Pinpoint the cell where the given text exists, returning its [x, y] midpoint coordinate. 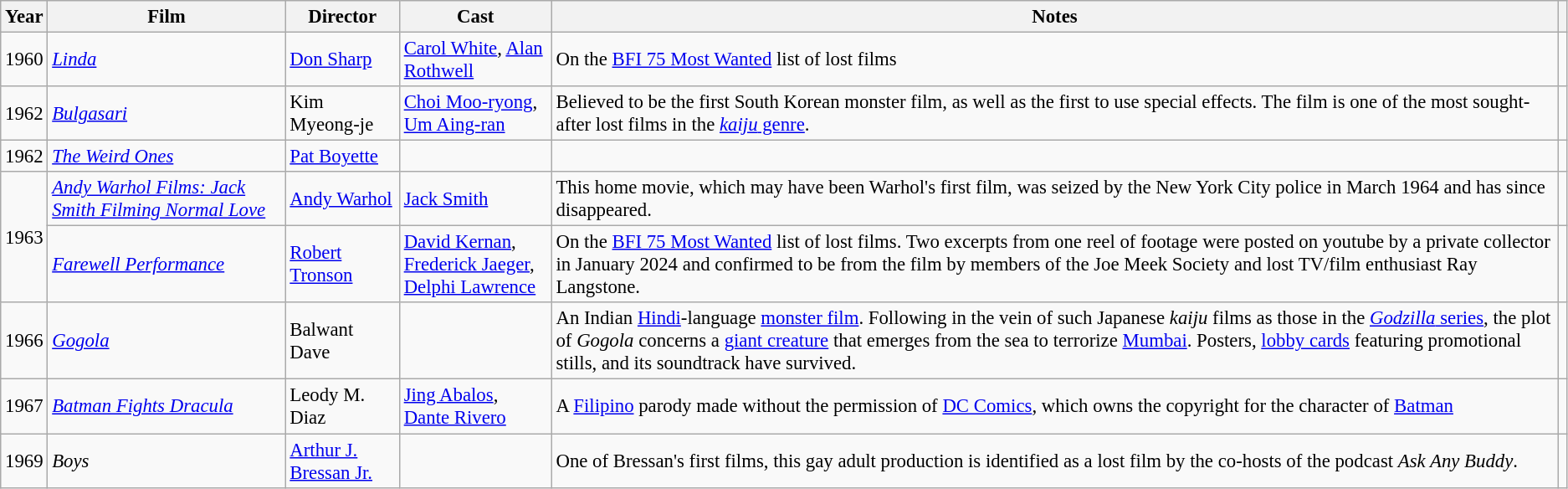
Director [342, 17]
Year [24, 17]
One of Bressan's first films, this gay adult production is identified as a lost film by the co-hosts of the podcast Ask Any Buddy. [1054, 461]
On the BFI 75 Most Wanted list of lost films [1054, 60]
A Filipino parody made without the permission of DC Comics, which owns the copyright for the character of Batman [1054, 407]
Andy Warhol Films: Jack Smith Filming Normal Love [167, 199]
Notes [1054, 17]
Film [167, 17]
Jing Abalos, Dante Rivero [475, 407]
Farewell Performance [167, 265]
David Kernan,Frederick Jaeger,Delphi Lawrence [475, 265]
1963 [24, 237]
Boys [167, 461]
Robert Tronson [342, 265]
Jack Smith [475, 199]
Carol White, Alan Rothwell [475, 60]
Batman Fights Dracula [167, 407]
This home movie, which may have been Warhol's first film, was seized by the New York City police in March 1964 and has since disappeared. [1054, 199]
1969 [24, 461]
1966 [24, 342]
1967 [24, 407]
Gogola [167, 342]
Arthur J. Bressan Jr. [342, 461]
Don Sharp [342, 60]
Andy Warhol [342, 199]
1960 [24, 60]
Pat Boyette [342, 157]
Linda [167, 60]
Choi Moo-ryong, Um Aing-ran [475, 114]
Balwant Dave [342, 342]
Kim Myeong-je [342, 114]
Bulgasari [167, 114]
The Weird Ones [167, 157]
Cast [475, 17]
Leody M. Diaz [342, 407]
